Return [x, y] of the center of cell containing provided text 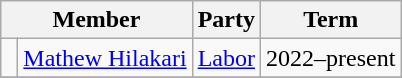
Term [331, 20]
2022–present [331, 58]
Member [96, 20]
Mathew Hilakari [105, 58]
Party [226, 20]
Labor [226, 58]
